Capture the cell that displays the provided text and extract its [x, y] central coordinate. 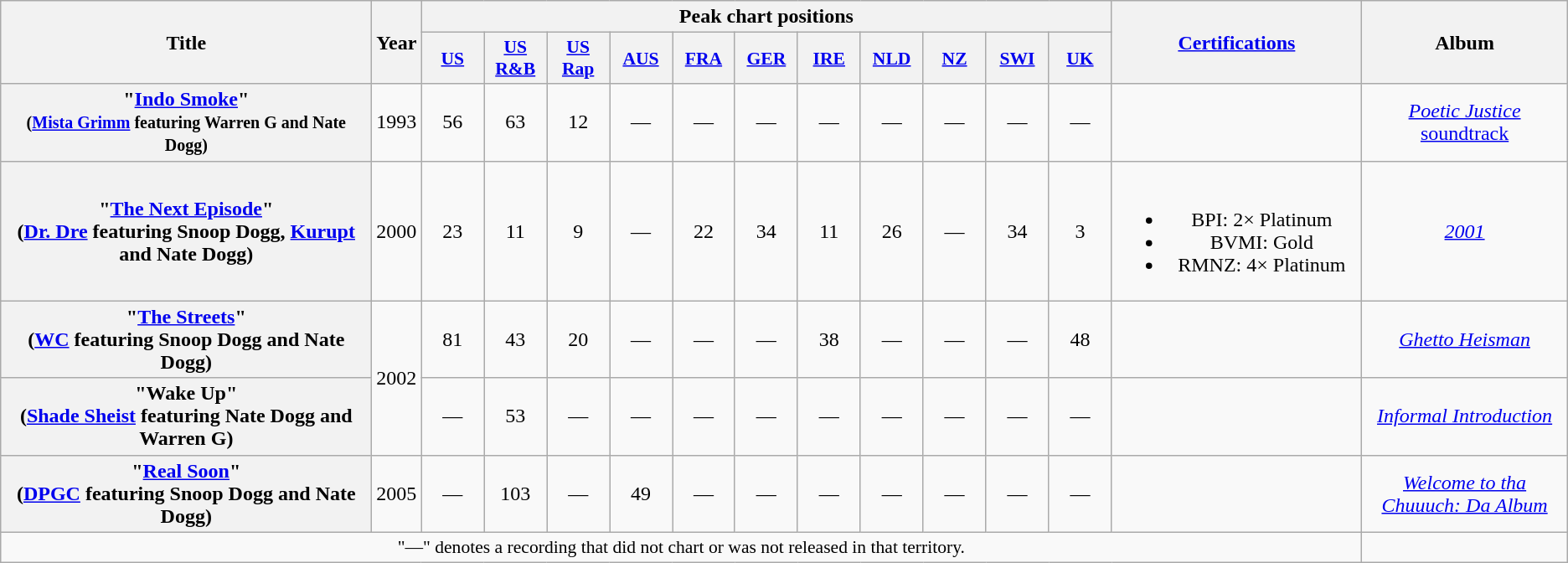
USRap [578, 59]
US [452, 59]
3 [1081, 231]
SWI [1017, 59]
103 [516, 493]
"Wake Up"(Shade Sheist featuring Nate Dogg and Warren G) [186, 416]
53 [516, 416]
2005 [397, 493]
Welcome to tha Chuuuch: Da Album [1464, 493]
49 [642, 493]
Peak chart positions [766, 17]
22 [704, 231]
1993 [397, 122]
81 [452, 339]
2002 [397, 378]
20 [578, 339]
12 [578, 122]
26 [891, 231]
Year [397, 42]
UK [1081, 59]
Album [1464, 42]
Poetic Justice soundtrack [1464, 122]
63 [516, 122]
BPI: 2× PlatinumBVMI: GoldRMNZ: 4× Platinum [1236, 231]
Title [186, 42]
FRA [704, 59]
"Real Soon"(DPGC featuring Snoop Dogg and Nate Dogg) [186, 493]
NLD [891, 59]
38 [829, 339]
43 [516, 339]
GER [766, 59]
"The Next Episode"(Dr. Dre featuring Snoop Dogg, Kurupt and Nate Dogg) [186, 231]
"—" denotes a recording that did not chart or was not released in that territory. [682, 547]
Informal Introduction [1464, 416]
IRE [829, 59]
Ghetto Heisman [1464, 339]
9 [578, 231]
23 [452, 231]
Certifications [1236, 42]
"The Streets"(WC featuring Snoop Dogg and Nate Dogg) [186, 339]
USR&B [516, 59]
"Indo Smoke"(Mista Grimm featuring Warren G and Nate Dogg) [186, 122]
NZ [955, 59]
AUS [642, 59]
2000 [397, 231]
2001 [1464, 231]
48 [1081, 339]
56 [452, 122]
